Return (x, y) of the center of cell containing provided text 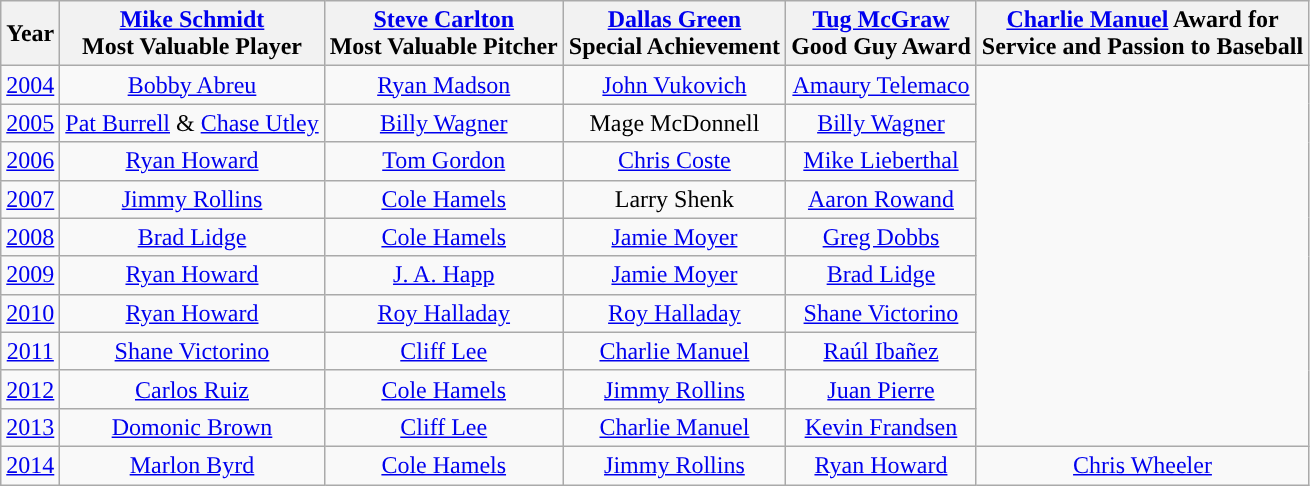
Dallas GreenSpecial Achievement (674, 34)
2007 (30, 199)
Mike Lieberthal (882, 161)
Chris Coste (674, 161)
Domonic Brown (192, 427)
Carlos Ruiz (192, 389)
Mike SchmidtMost Valuable Player (192, 34)
Chris Wheeler (1142, 465)
Kevin Frandsen (882, 427)
Marlon Byrd (192, 465)
2012 (30, 389)
2006 (30, 161)
Mage McDonnell (674, 123)
2013 (30, 427)
Steve CarltonMost Valuable Pitcher (444, 34)
Year (30, 34)
Ryan Madson (444, 85)
Pat Burrell & Chase Utley (192, 123)
Greg Dobbs (882, 237)
2009 (30, 275)
Bobby Abreu (192, 85)
Juan Pierre (882, 389)
2010 (30, 313)
2014 (30, 465)
John Vukovich (674, 85)
Charlie Manuel Award forService and Passion to Baseball (1142, 34)
Aaron Rowand (882, 199)
2004 (30, 85)
2005 (30, 123)
Larry Shenk (674, 199)
2008 (30, 237)
2011 (30, 351)
Amaury Telemaco (882, 85)
Raúl Ibañez (882, 351)
Tom Gordon (444, 161)
J. A. Happ (444, 275)
Tug McGrawGood Guy Award (882, 34)
